For the text-containing cell, return its midpoint in [X, Y] coordinate format. 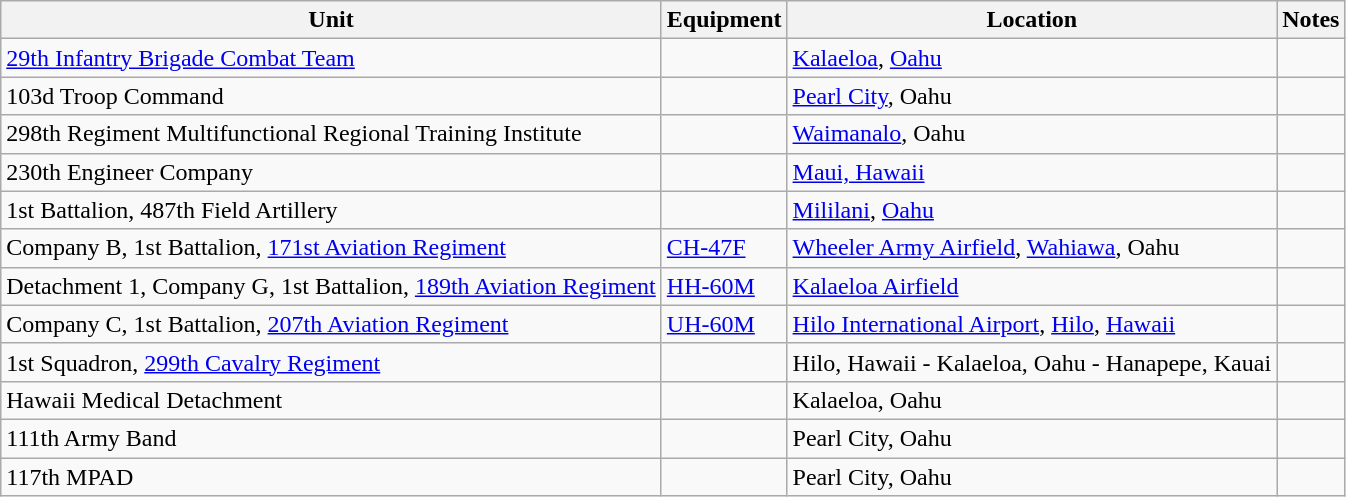
Hilo, Hawaii - Kalaeloa, Oahu - Hanapepe, Kauai [1032, 362]
Location [1032, 20]
Kalaeloa Airfield [1032, 286]
103d Troop Command [332, 96]
HH-60M [724, 286]
29th Infantry Brigade Combat Team [332, 58]
Unit [332, 20]
1st Squadron, 299th Cavalry Regiment [332, 362]
Mililani, Oahu [1032, 210]
CH-47F [724, 248]
230th Engineer Company [332, 172]
1st Battalion, 487th Field Artillery [332, 210]
Notes [1311, 20]
UH-60M [724, 324]
111th Army Band [332, 438]
Waimanalo, Oahu [1032, 134]
298th Regiment Multifunctional Regional Training Institute [332, 134]
Company B, 1st Battalion, 171st Aviation Regiment [332, 248]
117th MPAD [332, 477]
Hawaii Medical Detachment [332, 400]
Company C, 1st Battalion, 207th Aviation Regiment [332, 324]
Detachment 1, Company G, 1st Battalion, 189th Aviation Regiment [332, 286]
Hilo International Airport, Hilo, Hawaii [1032, 324]
Maui, Hawaii [1032, 172]
Wheeler Army Airfield, Wahiawa, Oahu [1032, 248]
Equipment [724, 20]
